Return the [x, y] coordinate for the center point of the cell that contains the specified text.  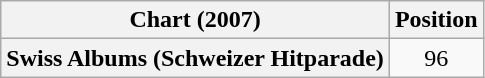
Chart (2007) [196, 20]
96 [436, 58]
Swiss Albums (Schweizer Hitparade) [196, 58]
Position [436, 20]
